Pinpoint the cell where the given text exists, returning its (x, y) midpoint coordinate. 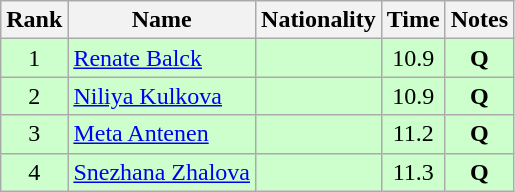
4 (34, 172)
Time (413, 20)
1 (34, 58)
11.3 (413, 172)
Snezhana Zhalova (162, 172)
2 (34, 96)
Niliya Kulkova (162, 96)
3 (34, 134)
Meta Antenen (162, 134)
Rank (34, 20)
Name (162, 20)
Nationality (319, 20)
Notes (479, 20)
Renate Balck (162, 58)
11.2 (413, 134)
